From the cell containing the given text, extract its center point as (X, Y) coordinate. 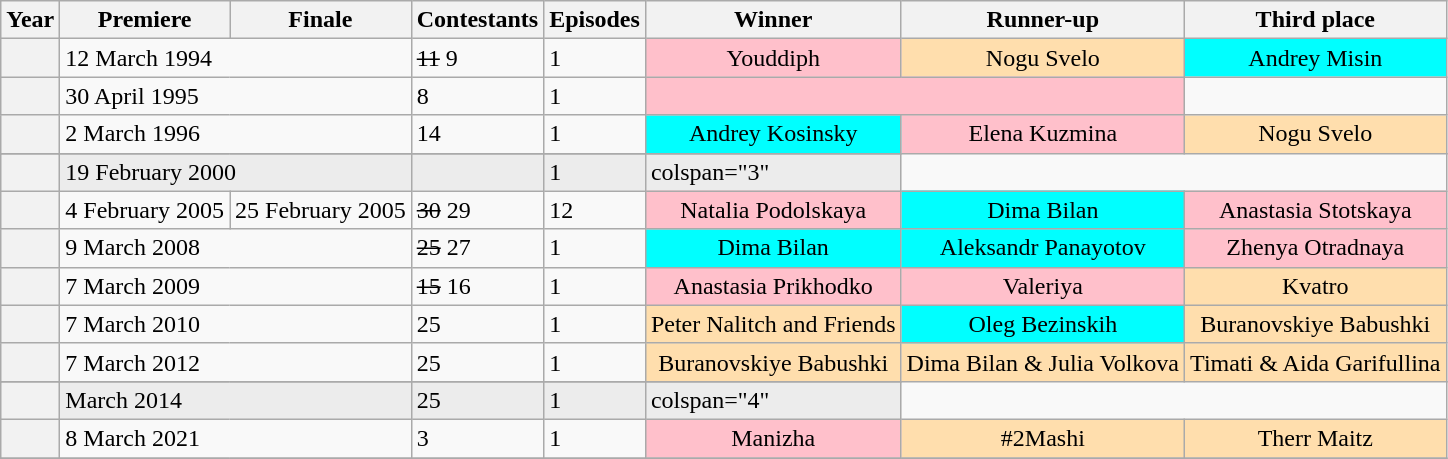
Episodes (595, 20)
Anastasia Stotskaya (1316, 210)
25 27 (477, 248)
2 March 1996 (236, 134)
Valeriya (1043, 286)
25 February 2005 (321, 210)
15 16 (477, 286)
Dima Bilan & Julia Volkova (1043, 362)
Third place (1316, 20)
14 (477, 134)
Oleg Bezinskih (1043, 324)
Finale (321, 20)
Andrey Misin (1316, 58)
Manizha (773, 438)
9 March 2008 (236, 248)
7 March 2010 (236, 324)
Therr Maitz (1316, 438)
Andrey Kosinsky (773, 134)
Zhenya Otradnaya (1316, 248)
Timati & Aida Garifullina (1316, 362)
colspan="4" (773, 400)
Aleksandr Panayotov (1043, 248)
8 March 2021 (236, 438)
Year (30, 20)
12 March 1994 (236, 58)
11 9 (477, 58)
colspan="3" (773, 172)
8 (477, 96)
19 February 2000 (236, 172)
30 April 1995 (236, 96)
#2Mashi (1043, 438)
7 March 2012 (236, 362)
Winner (773, 20)
Runner-up (1043, 20)
March 2014 (236, 400)
7 March 2009 (236, 286)
Natalia Podolskaya (773, 210)
Youddiph (773, 58)
12 (595, 210)
30 29 (477, 210)
Elena Kuzmina (1043, 134)
Contestants (477, 20)
Peter Nalitch and Friends (773, 324)
3 (477, 438)
4 February 2005 (145, 210)
Anastasia Prikhodko (773, 286)
Premiere (145, 20)
Kvatro (1316, 286)
